Return [X, Y] of the center of cell containing provided text 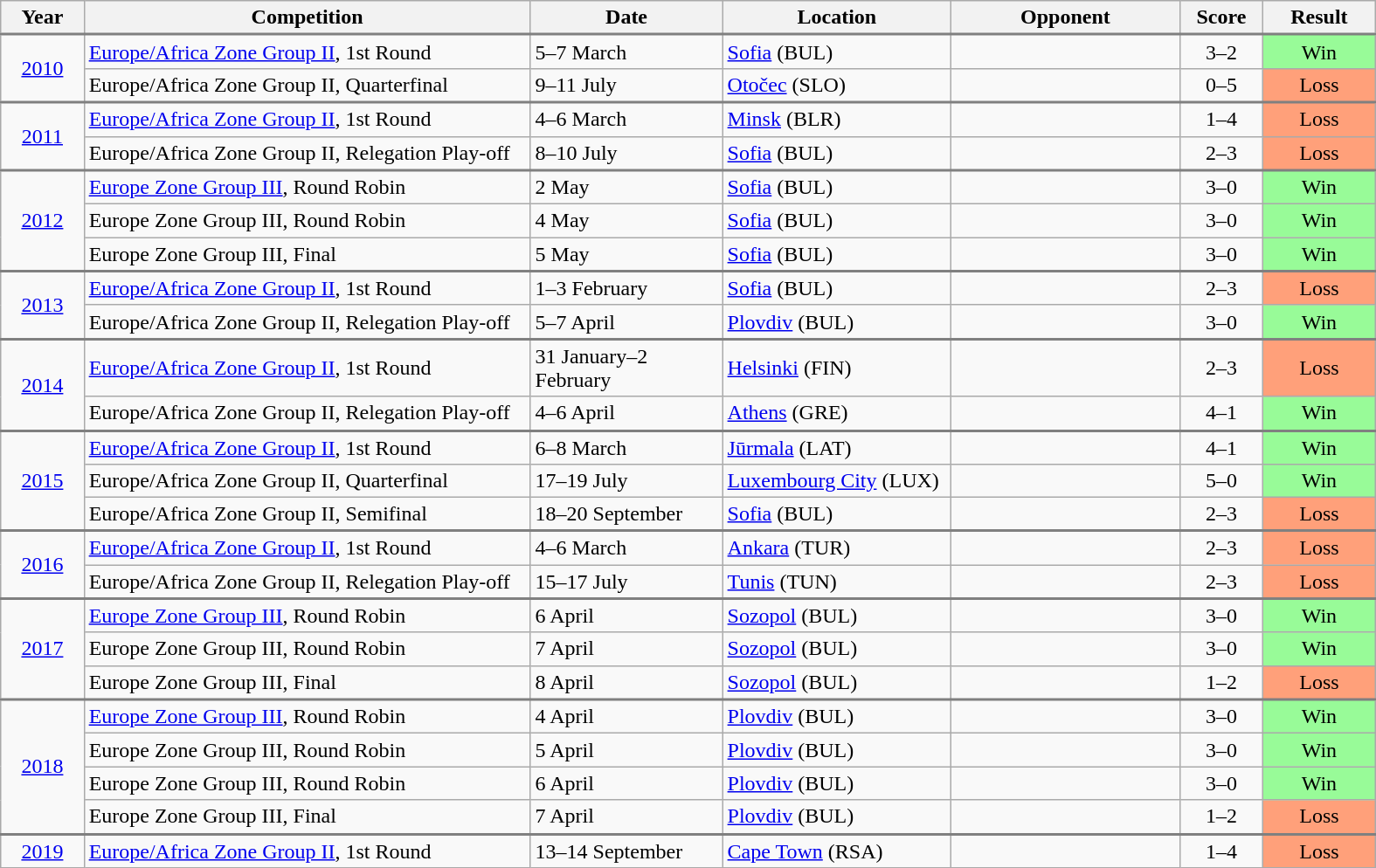
Location [837, 17]
4 April [626, 716]
5–7 March [626, 52]
3–2 [1221, 52]
Otočec (SLO) [837, 86]
2014 [42, 384]
Jūrmala (LAT) [837, 447]
9–11 July [626, 86]
5 April [626, 750]
31 January–2 February [626, 368]
2012 [42, 221]
Opponent [1066, 17]
8–10 July [626, 154]
1–3 February [626, 288]
Minsk (BLR) [837, 119]
Tunis (TUN) [837, 582]
13–14 September [626, 851]
Ankara (TUR) [837, 548]
15–17 July [626, 582]
Helsinki (FIN) [837, 368]
Score [1221, 17]
18–20 September [626, 514]
2015 [42, 480]
4–6 April [626, 414]
4 May [626, 221]
17–19 July [626, 481]
2019 [42, 851]
8 April [626, 683]
2013 [42, 305]
Athens (GRE) [837, 414]
2016 [42, 565]
Competition [308, 17]
Luxembourg City (LUX) [837, 481]
5–7 April [626, 321]
2018 [42, 767]
6–8 March [626, 447]
Europe/Africa Zone Group II, Semifinal [308, 514]
Year [42, 17]
Date [626, 17]
Cape Town (RSA) [837, 851]
2017 [42, 649]
Result [1319, 17]
5–0 [1221, 481]
2 May [626, 187]
5 May [626, 255]
2011 [42, 136]
0–5 [1221, 86]
2010 [42, 69]
